Find where the given text appears and provide that cell's center as (X, Y) coordinate. 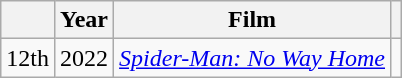
Spider-Man: No Way Home (252, 58)
2022 (84, 58)
12th (28, 58)
Film (252, 20)
Year (84, 20)
